Determine the [x, y] coordinate at the center of the cell enclosing the given text.  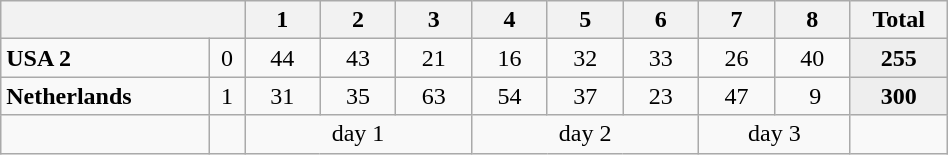
day 1 [358, 134]
47 [737, 96]
8 [812, 20]
31 [282, 96]
9 [812, 96]
16 [510, 58]
255 [898, 58]
day 2 [586, 134]
4 [510, 20]
40 [812, 58]
2 [358, 20]
USA 2 [105, 58]
43 [358, 58]
44 [282, 58]
33 [661, 58]
day 3 [774, 134]
54 [510, 96]
63 [434, 96]
3 [434, 20]
7 [737, 20]
6 [661, 20]
300 [898, 96]
Netherlands [105, 96]
5 [585, 20]
0 [226, 58]
23 [661, 96]
21 [434, 58]
37 [585, 96]
Total [898, 20]
26 [737, 58]
35 [358, 96]
32 [585, 58]
